For the text-containing cell, return its midpoint in (X, Y) coordinate format. 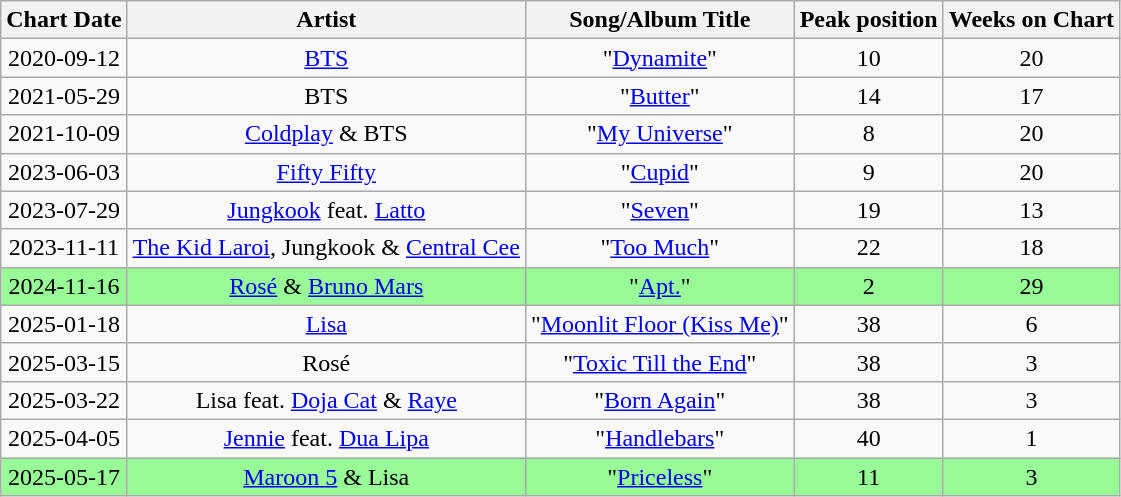
The Kid Laroi, Jungkook & Central Cee (326, 248)
2023-06-03 (64, 172)
40 (868, 438)
2023-11-11 (64, 248)
11 (868, 477)
"Priceless" (660, 477)
8 (868, 134)
2025-03-22 (64, 400)
"Butter" (660, 96)
"Moonlit Floor (Kiss Me)" (660, 324)
2024-11-16 (64, 286)
"Too Much" (660, 248)
1 (1031, 438)
2020-09-12 (64, 58)
Song/Album Title (660, 20)
Jennie feat. Dua Lipa (326, 438)
Fifty Fifty (326, 172)
29 (1031, 286)
2021-10-09 (64, 134)
"Cupid" (660, 172)
14 (868, 96)
Rosé & Bruno Mars (326, 286)
Weeks on Chart (1031, 20)
19 (868, 210)
10 (868, 58)
2025-01-18 (64, 324)
"My Universe" (660, 134)
Coldplay & BTS (326, 134)
Lisa feat. Doja Cat & Raye (326, 400)
2 (868, 286)
2025-03-15 (64, 362)
"Born Again" (660, 400)
2021-05-29 (64, 96)
Rosé (326, 362)
"Apt." (660, 286)
Peak position (868, 20)
"Handlebars" (660, 438)
22 (868, 248)
9 (868, 172)
Lisa (326, 324)
17 (1031, 96)
"Dynamite" (660, 58)
Chart Date (64, 20)
6 (1031, 324)
13 (1031, 210)
2025-05-17 (64, 477)
Jungkook feat. Latto (326, 210)
Maroon 5 & Lisa (326, 477)
2025-04-05 (64, 438)
18 (1031, 248)
Artist (326, 20)
"Toxic Till the End" (660, 362)
2023-07-29 (64, 210)
"Seven" (660, 210)
